Identify which cell holds the provided text, then report its (X, Y) central coordinate. 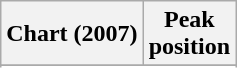
Peakposition (189, 34)
Chart (2007) (72, 34)
